Find where the given text appears and provide that cell's center as [x, y] coordinate. 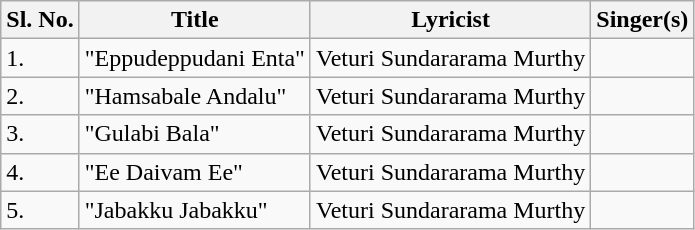
Sl. No. [40, 20]
Lyricist [450, 20]
"Gulabi Bala" [194, 134]
3. [40, 134]
"Jabakku Jabakku" [194, 210]
4. [40, 172]
1. [40, 58]
"Ee Daivam Ee" [194, 172]
Singer(s) [642, 20]
"Eppudeppudani Enta" [194, 58]
2. [40, 96]
"Hamsabale Andalu" [194, 96]
Title [194, 20]
5. [40, 210]
